Find where the given text appears and provide that cell's center as (x, y) coordinate. 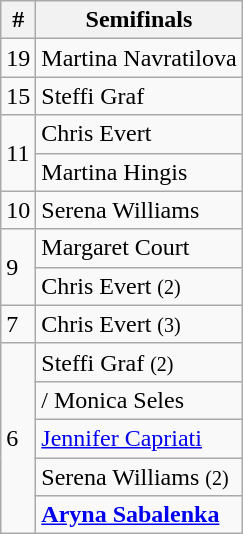
Chris Evert (3) (139, 324)
Martina Hingis (139, 172)
Margaret Court (139, 248)
Chris Evert (139, 134)
Semifinals (139, 20)
9 (18, 267)
10 (18, 210)
# (18, 20)
Steffi Graf (139, 96)
Serena Williams (2) (139, 477)
7 (18, 324)
Martina Navratilova (139, 58)
Chris Evert (2) (139, 286)
Aryna Sabalenka (139, 515)
19 (18, 58)
Serena Williams (139, 210)
15 (18, 96)
6 (18, 438)
Steffi Graf (2) (139, 362)
/ Monica Seles (139, 400)
11 (18, 153)
Jennifer Capriati (139, 438)
